Output the (X, Y) coordinate of the center of the cell containing the given text.  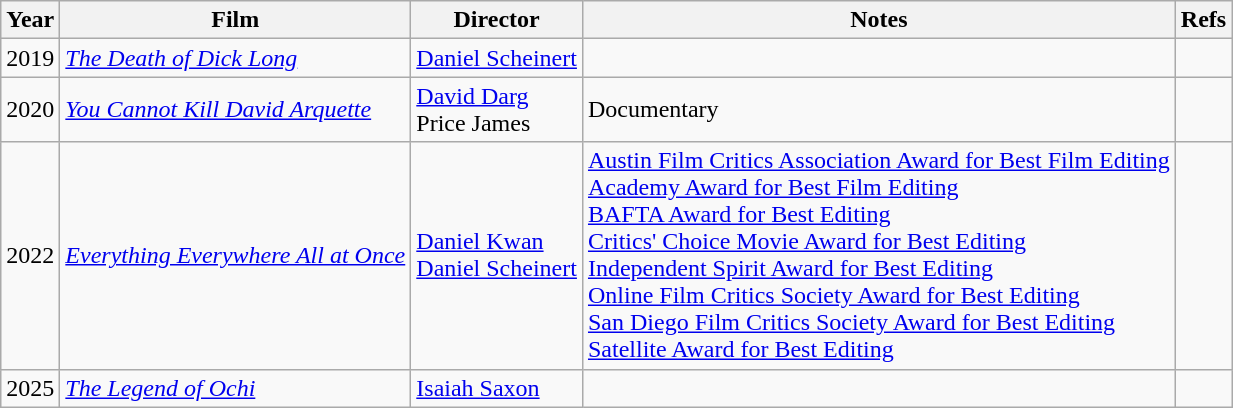
You Cannot Kill David Arquette (236, 110)
Year (30, 20)
Daniel KwanDaniel Scheinert (497, 256)
Documentary (878, 110)
Director (497, 20)
2022 (30, 256)
2019 (30, 58)
Everything Everywhere All at Once (236, 256)
David DargPrice James (497, 110)
Notes (878, 20)
2025 (30, 388)
The Legend of Ochi (236, 388)
Daniel Scheinert (497, 58)
The Death of Dick Long (236, 58)
Refs (1203, 20)
Film (236, 20)
Isaiah Saxon (497, 388)
2020 (30, 110)
